Pinpoint the cell where the given text exists, returning its (X, Y) midpoint coordinate. 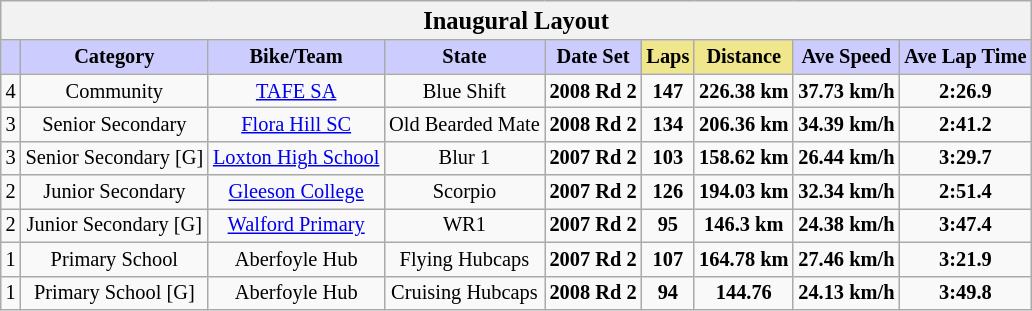
Scorpio (464, 192)
226.38 km (744, 91)
Ave Speed (846, 57)
37.73 km/h (846, 91)
Community (114, 91)
Bike/Team (296, 57)
Primary School [G] (114, 293)
Laps (668, 57)
144.76 (744, 293)
2:51.4 (965, 192)
3:49.8 (965, 293)
3:21.9 (965, 259)
Distance (744, 57)
Blue Shift (464, 91)
Junior Secondary [G] (114, 225)
194.03 km (744, 192)
146.3 km (744, 225)
3:47.4 (965, 225)
WR1 (464, 225)
State (464, 57)
164.78 km (744, 259)
TAFE SA (296, 91)
26.44 km/h (846, 158)
2:41.2 (965, 124)
Senior Secondary [G] (114, 158)
Inaugural Layout (516, 20)
Ave Lap Time (965, 57)
Old Bearded Mate (464, 124)
Category (114, 57)
126 (668, 192)
27.46 km/h (846, 259)
2:26.9 (965, 91)
34.39 km/h (846, 124)
Flora Hill SC (296, 124)
24.13 km/h (846, 293)
3:29.7 (965, 158)
206.36 km (744, 124)
94 (668, 293)
Primary School (114, 259)
Cruising Hubcaps (464, 293)
4 (11, 91)
Date Set (594, 57)
95 (668, 225)
147 (668, 91)
107 (668, 259)
32.34 km/h (846, 192)
134 (668, 124)
24.38 km/h (846, 225)
Blur 1 (464, 158)
Senior Secondary (114, 124)
Walford Primary (296, 225)
103 (668, 158)
Gleeson College (296, 192)
Flying Hubcaps (464, 259)
Junior Secondary (114, 192)
Loxton High School (296, 158)
158.62 km (744, 158)
